Locate the cell with the specified text and output its (X, Y) center coordinate. 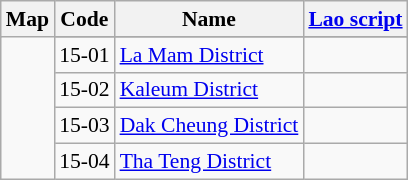
15-02 (84, 90)
Name (210, 19)
15-01 (84, 55)
Kaleum District (210, 90)
15-04 (84, 162)
Dak Cheung District (210, 126)
Lao script (355, 19)
15-03 (84, 126)
Map (28, 19)
Tha Teng District (210, 162)
Code (84, 19)
La Mam District (210, 55)
